Find where the given text appears and provide that cell's center as (X, Y) coordinate. 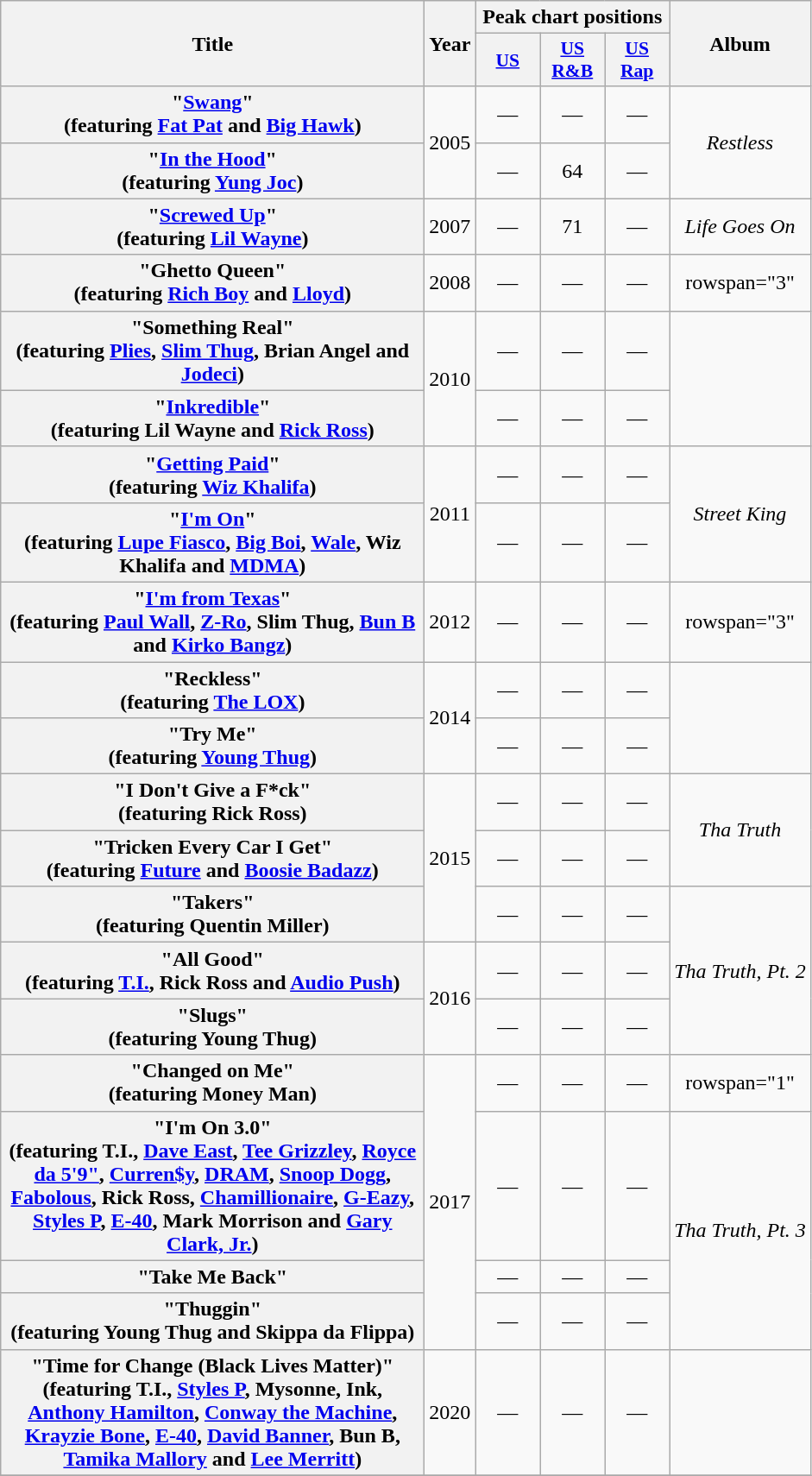
Album (740, 43)
"Ghetto Queen"(featuring Rich Boy and Lloyd) (212, 283)
2010 (450, 378)
"Slugs"(featuring Young Thug) (212, 1027)
"Swang"(featuring Fat Pat and Big Hawk) (212, 114)
Tha Truth (740, 830)
Street King (740, 514)
Tha Truth, Pt. 3 (740, 1230)
"I'm from Texas"(featuring Paul Wall, Z-Ro, Slim Thug, Bun B and Kirko Bangz) (212, 621)
Title (212, 43)
"Try Me"(featuring Young Thug) (212, 746)
"I'm On"(featuring Lupe Fiasco, Big Boi, Wale, Wiz Khalifa and MDMA) (212, 542)
"Take Me Back" (212, 1277)
"Changed on Me"(featuring Money Man) (212, 1082)
"I Don't Give a F*ck"(featuring Rick Ross) (212, 803)
Restless (740, 142)
"In the Hood"(featuring Yung Joc) (212, 171)
2007 (450, 226)
2008 (450, 283)
2011 (450, 514)
USR&B (573, 60)
64 (573, 171)
2015 (450, 858)
Life Goes On (740, 226)
Tha Truth, Pt. 2 (740, 970)
USRap (637, 60)
"Inkredible"(featuring Lil Wayne and Rick Ross) (212, 418)
"Tricken Every Car I Get"(featuring Future and Boosie Badazz) (212, 858)
"Thuggin"(featuring Young Thug and Skippa da Flippa) (212, 1321)
"Reckless"(featuring The LOX) (212, 689)
"Screwed Up"(featuring Lil Wayne) (212, 226)
2020 (450, 1412)
rowspan="1" (740, 1082)
US (507, 60)
2005 (450, 142)
Year (450, 43)
Peak chart positions (573, 17)
2016 (450, 999)
"All Good"(featuring T.I., Rick Ross and Audio Push) (212, 970)
2017 (450, 1202)
"Takers"(featuring Quentin Miller) (212, 915)
2014 (450, 717)
71 (573, 226)
"Getting Paid"(featuring Wiz Khalifa) (212, 475)
2012 (450, 621)
"Something Real"(featuring Plies, Slim Thug, Brian Angel and Jodeci) (212, 350)
